Detect which cell encompasses the target text, then output its (x, y) center coordinate. 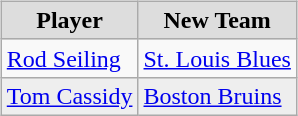
St. Louis Blues (217, 58)
Boston Bruins (217, 96)
New Team (217, 20)
Rod Seiling (70, 58)
Player (70, 20)
Tom Cassidy (70, 96)
